Search for the cell housing the specified text and yield its [X, Y] center coordinate. 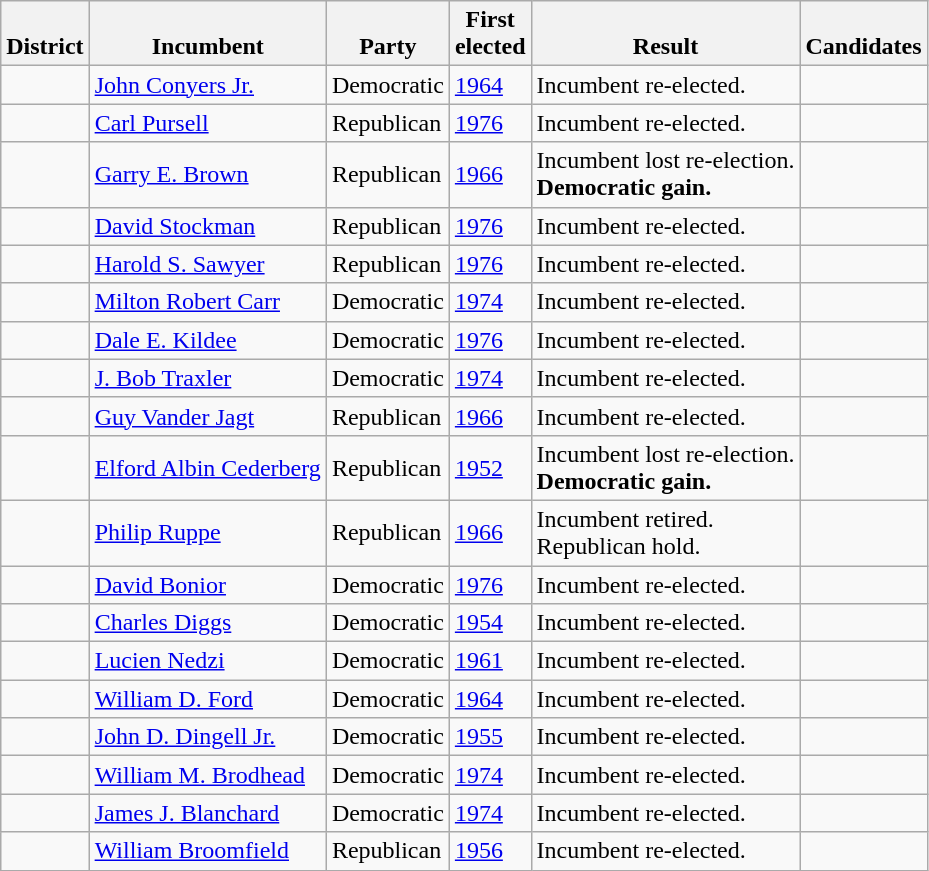
1954 [490, 623]
Charles Diggs [208, 623]
1952 [490, 468]
Incumbent retired.Republican hold. [666, 532]
Elford Albin Cederberg [208, 468]
Guy Vander Jagt [208, 416]
William Broomfield [208, 851]
Party [388, 34]
1956 [490, 851]
Harold S. Sawyer [208, 264]
Carl Pursell [208, 123]
James J. Blanchard [208, 813]
District [45, 34]
1955 [490, 737]
William D. Ford [208, 699]
Firstelected [490, 34]
Incumbent [208, 34]
William M. Brodhead [208, 775]
Candidates [864, 34]
David Bonior [208, 585]
Philip Ruppe [208, 532]
Milton Robert Carr [208, 302]
Dale E. Kildee [208, 340]
John D. Dingell Jr. [208, 737]
Result [666, 34]
Lucien Nedzi [208, 661]
1961 [490, 661]
John Conyers Jr. [208, 85]
David Stockman [208, 226]
J. Bob Traxler [208, 378]
Garry E. Brown [208, 174]
